Identify which cell holds the provided text, then report its (X, Y) central coordinate. 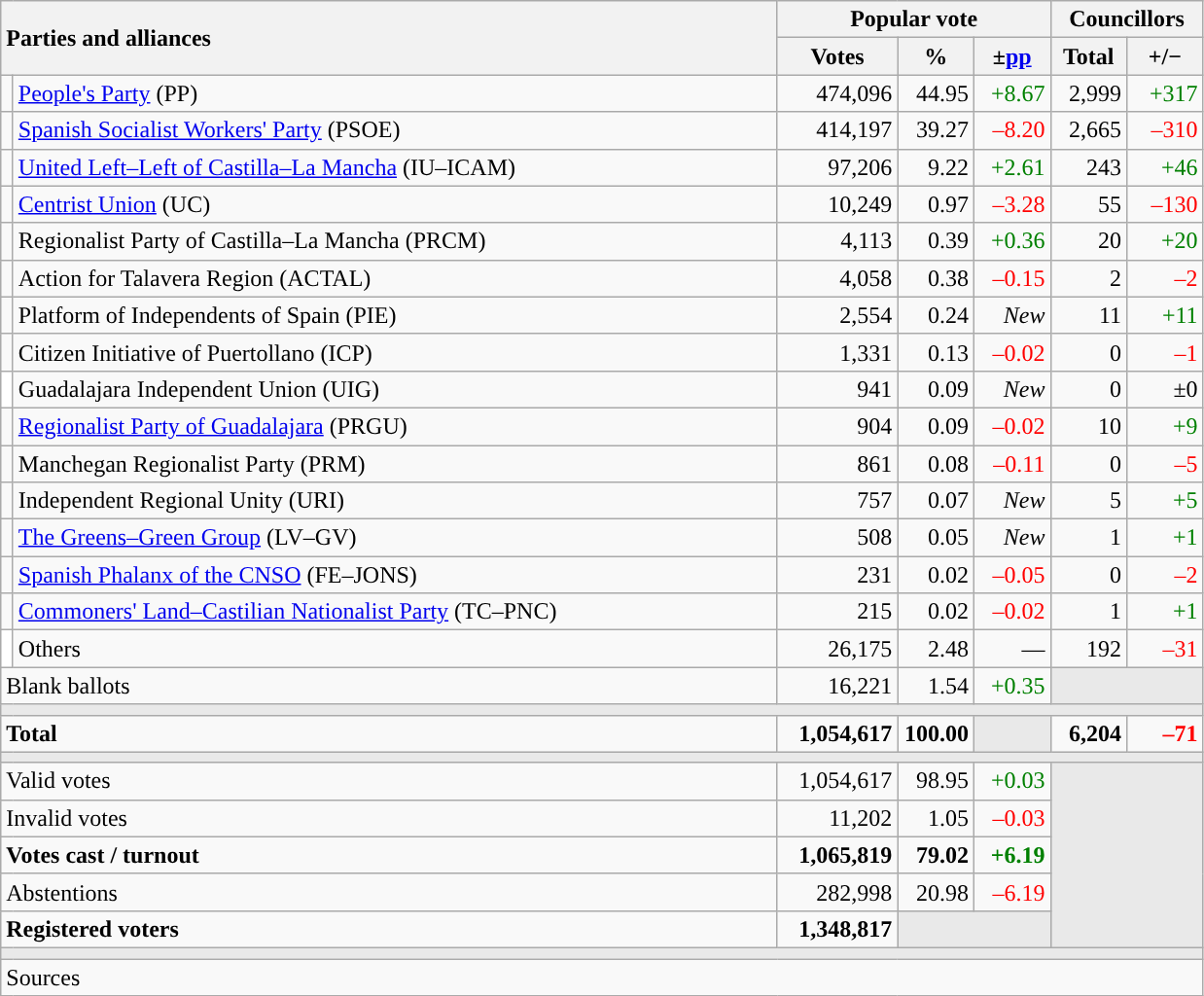
2,554 (837, 315)
±0 (1165, 389)
+5 (1165, 501)
+/− (1165, 56)
55 (1089, 204)
+0.03 (1011, 781)
Blank ballots (389, 686)
+46 (1165, 167)
1.05 (936, 818)
97,206 (837, 167)
9.22 (936, 167)
5 (1089, 501)
2,999 (1089, 93)
United Left–Left of Castilla–La Mancha (IU–ICAM) (395, 167)
231 (837, 575)
–0.03 (1011, 818)
941 (837, 389)
Independent Regional Unity (URI) (395, 501)
–31 (1165, 649)
1,348,817 (837, 929)
1,065,819 (837, 855)
11 (1089, 315)
+0.35 (1011, 686)
243 (1089, 167)
–0.15 (1011, 278)
6,204 (1089, 733)
192 (1089, 649)
0.39 (936, 241)
Manchegan Regionalist Party (PRM) (395, 464)
Commoners' Land–Castilian Nationalist Party (TC–PNC) (395, 612)
–71 (1165, 733)
Votes (837, 56)
282,998 (837, 892)
2.48 (936, 649)
–1 (1165, 352)
98.95 (936, 781)
–5 (1165, 464)
–130 (1165, 204)
26,175 (837, 649)
Spanish Phalanx of the CNSO (FE–JONS) (395, 575)
Sources (602, 978)
0.13 (936, 352)
Others (395, 649)
Councillors (1126, 19)
4,058 (837, 278)
10,249 (837, 204)
1,331 (837, 352)
±pp (1011, 56)
+2.61 (1011, 167)
–0.05 (1011, 575)
Invalid votes (389, 818)
0.97 (936, 204)
10 (1089, 426)
+20 (1165, 241)
4,113 (837, 241)
79.02 (936, 855)
–0.11 (1011, 464)
Citizen Initiative of Puertollano (ICP) (395, 352)
Abstentions (389, 892)
757 (837, 501)
+11 (1165, 315)
Centrist Union (UC) (395, 204)
People's Party (PP) (395, 93)
20 (1089, 241)
215 (837, 612)
508 (837, 538)
Platform of Independents of Spain (PIE) (395, 315)
0.05 (936, 538)
0.24 (936, 315)
Action for Talavera Region (ACTAL) (395, 278)
Spanish Socialist Workers' Party (PSOE) (395, 130)
Guadalajara Independent Union (UIG) (395, 389)
20.98 (936, 892)
861 (837, 464)
+0.36 (1011, 241)
+8.67 (1011, 93)
+317 (1165, 93)
–310 (1165, 130)
474,096 (837, 93)
The Greens–Green Group (LV–GV) (395, 538)
1.54 (936, 686)
11,202 (837, 818)
100.00 (936, 733)
Regionalist Party of Guadalajara (PRGU) (395, 426)
0.08 (936, 464)
39.27 (936, 130)
Valid votes (389, 781)
0.07 (936, 501)
Regionalist Party of Castilla–La Mancha (PRCM) (395, 241)
44.95 (936, 93)
–3.28 (1011, 204)
904 (837, 426)
0.38 (936, 278)
+6.19 (1011, 855)
–8.20 (1011, 130)
16,221 (837, 686)
% (936, 56)
Popular vote (914, 19)
2,665 (1089, 130)
Parties and alliances (389, 38)
Votes cast / turnout (389, 855)
–6.19 (1011, 892)
Registered voters (389, 929)
+9 (1165, 426)
414,197 (837, 130)
— (1011, 649)
2 (1089, 278)
